From the cell containing the given text, extract its center point as (x, y) coordinate. 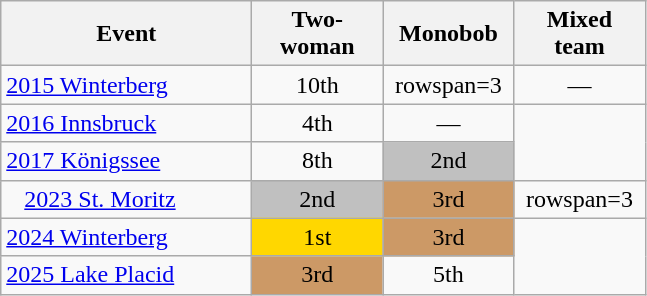
10th (318, 85)
Two-woman (318, 34)
4th (318, 123)
2017 Königssee (126, 161)
2015 Winterberg (126, 85)
Event (126, 34)
2025 Lake Placid (126, 275)
8th (318, 161)
5th (448, 275)
1st (318, 237)
Mixed team (580, 34)
2024 Winterberg (126, 237)
Monobob (448, 34)
2023 St. Moritz (126, 199)
2016 Innsbruck (126, 123)
